Find where the given text appears and provide that cell's center as (x, y) coordinate. 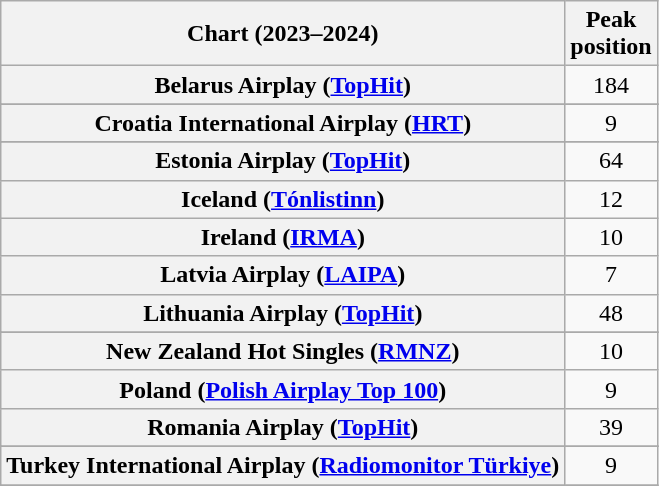
Iceland (Tónlistinn) (283, 199)
64 (611, 161)
Turkey International Airplay (Radiomonitor Türkiye) (283, 465)
Lithuania Airplay (TopHit) (283, 313)
Croatia International Airplay (HRT) (283, 123)
Peakposition (611, 34)
39 (611, 427)
Romania Airplay (TopHit) (283, 427)
Ireland (IRMA) (283, 237)
Belarus Airplay (TopHit) (283, 85)
7 (611, 275)
Estonia Airplay (TopHit) (283, 161)
Poland (Polish Airplay Top 100) (283, 389)
Chart (2023–2024) (283, 34)
Latvia Airplay (LAIPA) (283, 275)
12 (611, 199)
184 (611, 85)
New Zealand Hot Singles (RMNZ) (283, 351)
48 (611, 313)
